From the cell containing the given text, extract its center point as (x, y) coordinate. 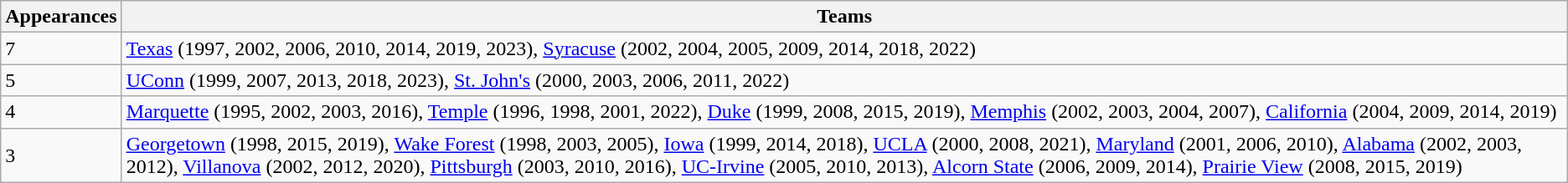
4 (61, 112)
3 (61, 155)
Teams (844, 17)
UConn (1999, 2007, 2013, 2018, 2023), St. John's (2000, 2003, 2006, 2011, 2022) (844, 80)
Appearances (61, 17)
5 (61, 80)
Texas (1997, 2002, 2006, 2010, 2014, 2019, 2023), Syracuse (2002, 2004, 2005, 2009, 2014, 2018, 2022) (844, 48)
7 (61, 48)
